From the cell containing the given text, extract its center point as (X, Y) coordinate. 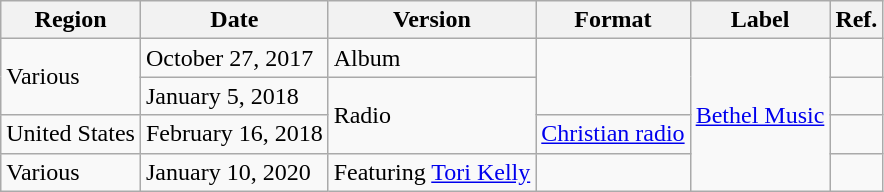
January 10, 2020 (234, 172)
Ref. (856, 20)
October 27, 2017 (234, 58)
Format (613, 20)
Album (432, 58)
Version (432, 20)
Date (234, 20)
United States (71, 134)
Radio (432, 115)
Label (760, 20)
February 16, 2018 (234, 134)
Christian radio (613, 134)
Region (71, 20)
Featuring Tori Kelly (432, 172)
Bethel Music (760, 115)
January 5, 2018 (234, 96)
